Detect which cell encompasses the target text, then output its [X, Y] center coordinate. 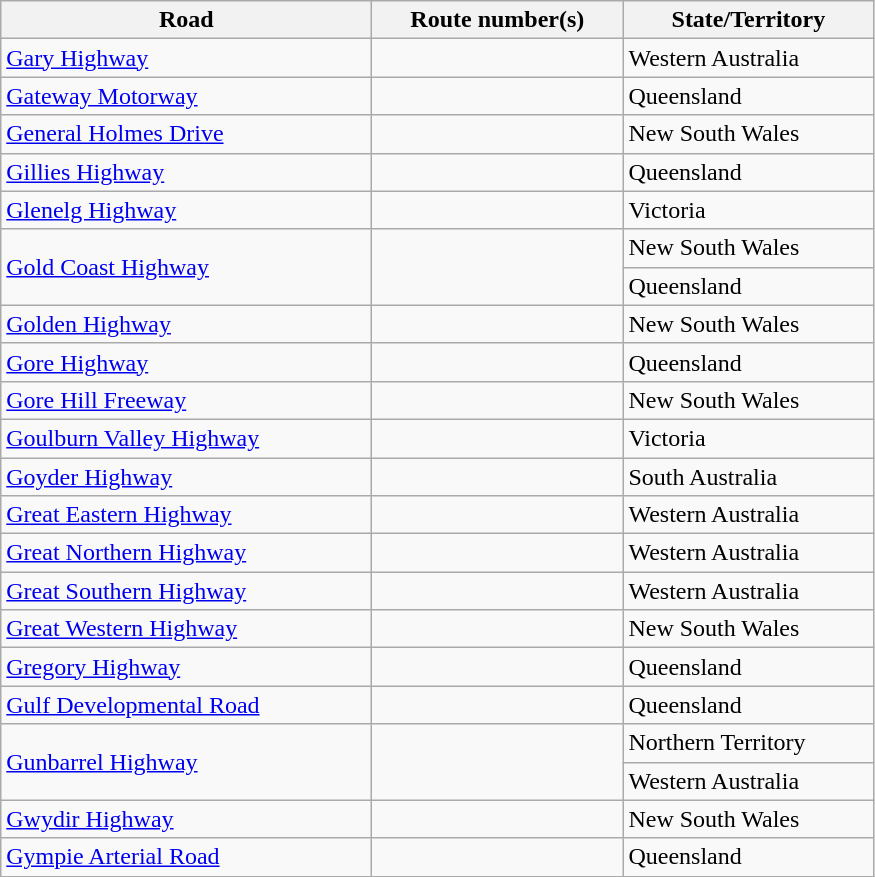
Great Northern Highway [186, 553]
Gunbarrel Highway [186, 762]
Gateway Motorway [186, 96]
Gillies Highway [186, 172]
General Holmes Drive [186, 134]
Route number(s) [498, 20]
Gwydir Highway [186, 819]
Great Western Highway [186, 629]
Gulf Developmental Road [186, 705]
South Australia [748, 477]
Great Southern Highway [186, 591]
Glenelg Highway [186, 210]
State/Territory [748, 20]
Road [186, 20]
Goulburn Valley Highway [186, 438]
Gary Highway [186, 58]
Goyder Highway [186, 477]
Gore Hill Freeway [186, 400]
Gregory Highway [186, 667]
Gore Highway [186, 362]
Great Eastern Highway [186, 515]
Golden Highway [186, 324]
Gold Coast Highway [186, 267]
Northern Territory [748, 743]
Gympie Arterial Road [186, 857]
